Scan for the cell matching the given text and deliver its [x, y] coordinate at center. 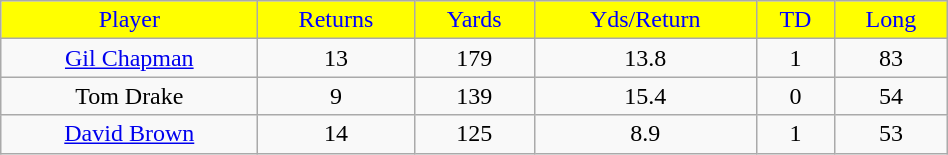
Long [892, 20]
13.8 [645, 58]
54 [892, 96]
0 [795, 96]
15.4 [645, 96]
Yards [474, 20]
Tom Drake [130, 96]
14 [336, 134]
Returns [336, 20]
Gil Chapman [130, 58]
Yds/Return [645, 20]
8.9 [645, 134]
TD [795, 20]
David Brown [130, 134]
9 [336, 96]
139 [474, 96]
53 [892, 134]
179 [474, 58]
83 [892, 58]
Player [130, 20]
13 [336, 58]
125 [474, 134]
